Identify which cell holds the provided text, then report its (X, Y) central coordinate. 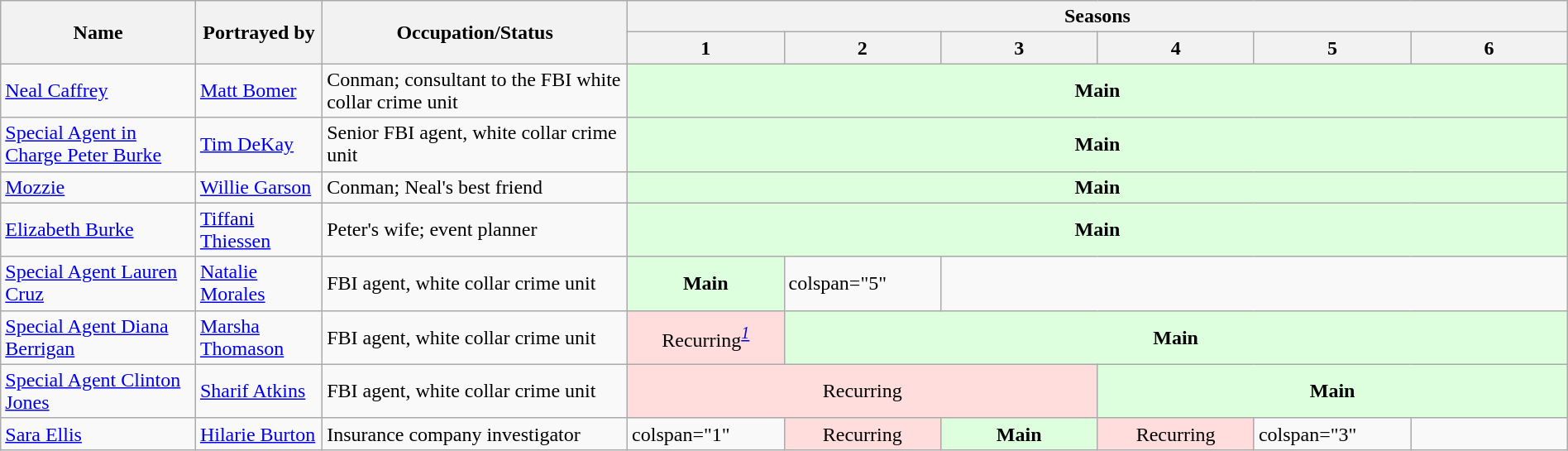
Tiffani Thiessen (258, 230)
Name (98, 32)
Elizabeth Burke (98, 230)
Sara Ellis (98, 434)
2 (862, 48)
Marsha Thomason (258, 338)
Willie Garson (258, 187)
Portrayed by (258, 32)
Special Agent Lauren Cruz (98, 283)
Insurance company investigator (475, 434)
Mozzie (98, 187)
colspan="5" (862, 283)
4 (1176, 48)
Special Agent Diana Berrigan (98, 338)
Sharif Atkins (258, 391)
Special Agent in Charge Peter Burke (98, 144)
Natalie Morales (258, 283)
colspan="3" (1331, 434)
Seasons (1098, 17)
6 (1489, 48)
Matt Bomer (258, 91)
Recurring1 (706, 338)
Tim DeKay (258, 144)
Neal Caffrey (98, 91)
Conman; consultant to the FBI white collar crime unit (475, 91)
3 (1019, 48)
1 (706, 48)
Occupation/Status (475, 32)
Conman; Neal's best friend (475, 187)
Special Agent Clinton Jones (98, 391)
Senior FBI agent, white collar crime unit (475, 144)
5 (1331, 48)
Peter's wife; event planner (475, 230)
Hilarie Burton (258, 434)
colspan="1" (706, 434)
